Locate the cell with the specified text and output its [x, y] center coordinate. 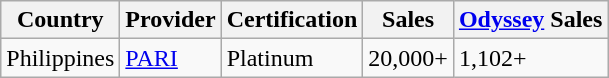
Country [60, 20]
Certification [292, 20]
PARI [170, 58]
Provider [170, 20]
Platinum [292, 58]
20,000+ [408, 58]
Sales [408, 20]
1,102+ [530, 58]
Philippines [60, 58]
Odyssey Sales [530, 20]
